Detect which cell encompasses the target text, then output its [X, Y] center coordinate. 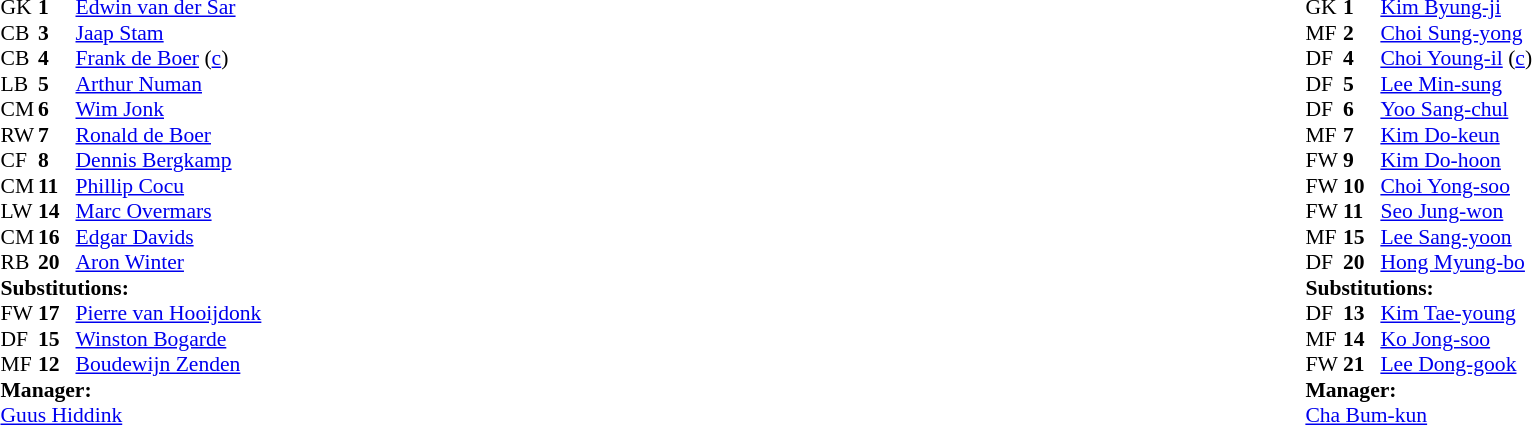
10 [1362, 186]
3 [57, 33]
Boudewijn Zenden [169, 365]
16 [57, 237]
Seo Jung-won [1456, 211]
Lee Sang-yoon [1456, 237]
Kim Tae-young [1456, 313]
Choi Young-il (c) [1456, 59]
Arthur Numan [169, 84]
Kim Do-keun [1456, 135]
Choi Yong-soo [1456, 186]
Ronald de Boer [169, 135]
Wim Jonk [169, 109]
Frank de Boer (c) [169, 59]
9 [1362, 161]
Hong Myung-bo [1456, 263]
Lee Dong-gook [1456, 365]
RW [19, 135]
Marc Overmars [169, 211]
LW [19, 211]
Lee Min-sung [1456, 84]
17 [57, 313]
Edgar Davids [169, 237]
CF [19, 161]
Winston Bogarde [169, 339]
Phillip Cocu [169, 186]
Jaap Stam [169, 33]
2 [1362, 33]
Kim Do-hoon [1456, 161]
Dennis Bergkamp [169, 161]
RB [19, 263]
21 [1362, 365]
Aron Winter [169, 263]
Pierre van Hooijdonk [169, 313]
Ko Jong-soo [1456, 339]
13 [1362, 313]
8 [57, 161]
Choi Sung-yong [1456, 33]
12 [57, 365]
Yoo Sang-chul [1456, 109]
LB [19, 84]
